For the text-containing cell, return its midpoint in (X, Y) coordinate format. 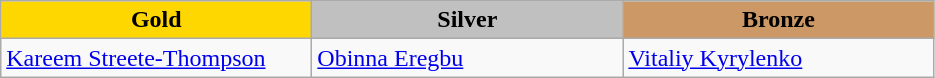
Silver (468, 20)
Kareem Streete-Thompson (156, 58)
Vitaliy Kyrylenko (778, 58)
Bronze (778, 20)
Gold (156, 20)
Obinna Eregbu (468, 58)
